Pinpoint the cell where the given text exists, returning its (X, Y) midpoint coordinate. 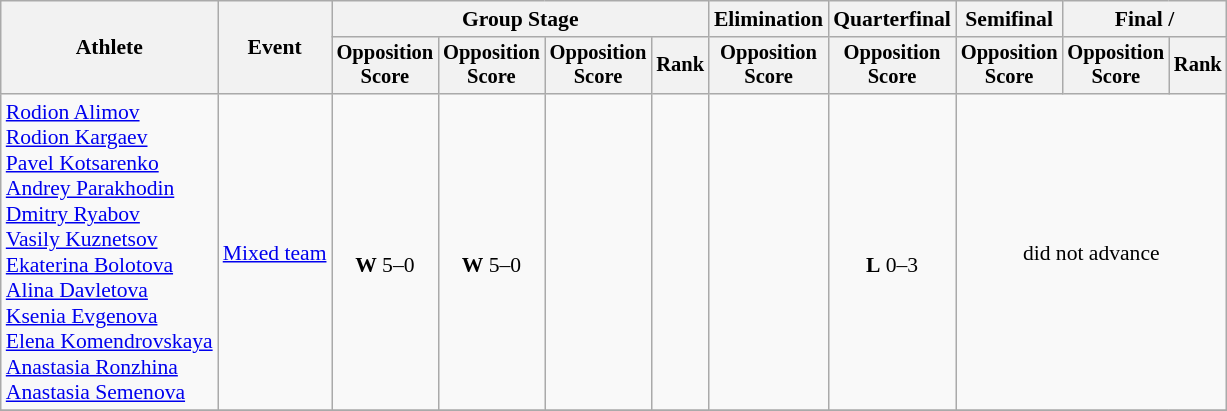
Athlete (110, 48)
Mixed team (275, 252)
Elimination (768, 19)
Event (275, 48)
Semifinal (1010, 19)
Final / (1144, 19)
Group Stage (520, 19)
Quarterfinal (892, 19)
did not advance (1092, 252)
L 0–3 (892, 252)
